Locate the cell with the specified text and output its (X, Y) center coordinate. 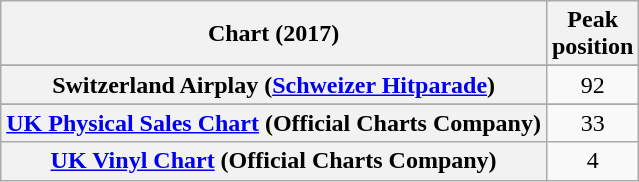
33 (592, 123)
Peakposition (592, 34)
Switzerland Airplay (Schweizer Hitparade) (274, 85)
4 (592, 161)
UK Physical Sales Chart (Official Charts Company) (274, 123)
92 (592, 85)
Chart (2017) (274, 34)
UK Vinyl Chart (Official Charts Company) (274, 161)
